Pinpoint the cell where the given text exists, returning its (x, y) midpoint coordinate. 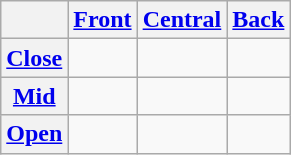
Open (34, 134)
Back (258, 20)
Mid (34, 96)
Central (182, 20)
Close (34, 58)
Front (102, 20)
